Scan for the cell matching the given text and deliver its (x, y) coordinate at center. 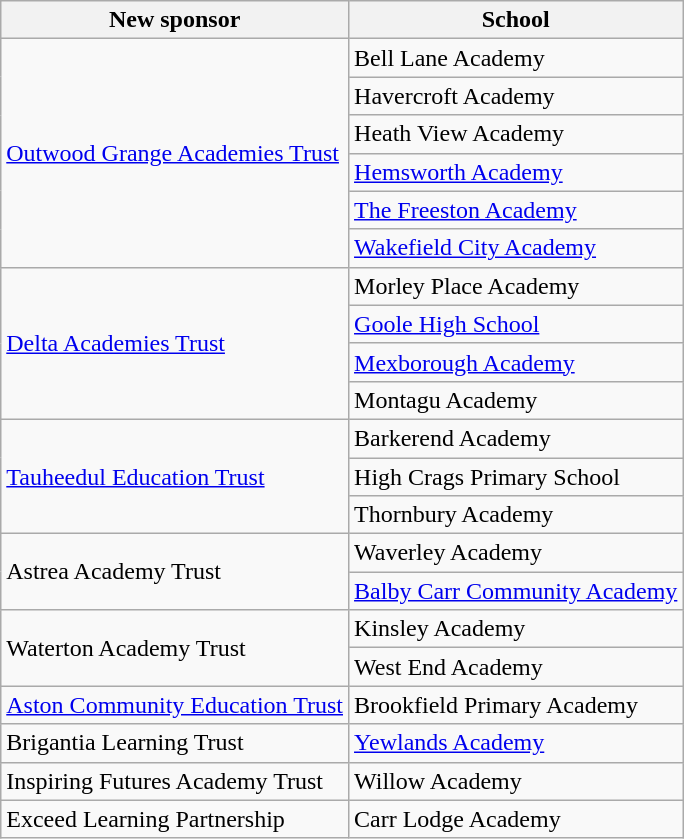
Tauheedul Education Trust (175, 476)
Brookfield Primary Academy (516, 705)
New sponsor (175, 20)
Delta Academies Trust (175, 343)
Hemsworth Academy (516, 172)
Morley Place Academy (516, 286)
Havercroft Academy (516, 96)
Heath View Academy (516, 134)
Aston Community Education Trust (175, 705)
Goole High School (516, 324)
Barkerend Academy (516, 438)
Thornbury Academy (516, 515)
Kinsley Academy (516, 629)
Bell Lane Academy (516, 58)
Exceed Learning Partnership (175, 819)
Mexborough Academy (516, 362)
Yewlands Academy (516, 743)
Balby Carr Community Academy (516, 591)
Montagu Academy (516, 400)
Willow Academy (516, 781)
Wakefield City Academy (516, 248)
School (516, 20)
Astrea Academy Trust (175, 572)
High Crags Primary School (516, 477)
West End Academy (516, 667)
Waterton Academy Trust (175, 648)
Waverley Academy (516, 553)
Brigantia Learning Trust (175, 743)
Outwood Grange Academies Trust (175, 153)
The Freeston Academy (516, 210)
Inspiring Futures Academy Trust (175, 781)
Carr Lodge Academy (516, 819)
